Scan for the cell matching the given text and deliver its (x, y) coordinate at center. 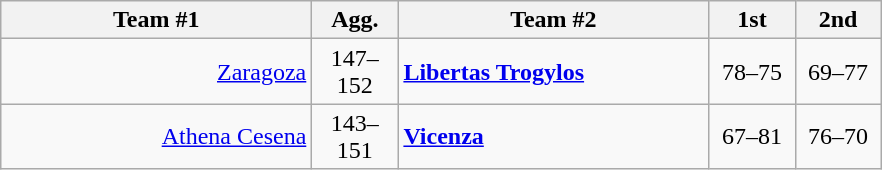
Zaragoza (156, 72)
67–81 (752, 136)
76–70 (838, 136)
1st (752, 20)
69–77 (838, 72)
78–75 (752, 72)
Libertas Trogylos (554, 72)
147–152 (355, 72)
2nd (838, 20)
Team #1 (156, 20)
143–151 (355, 136)
Athena Cesena (156, 136)
Agg. (355, 20)
Vicenza (554, 136)
Team #2 (554, 20)
